Return the [X, Y] coordinate for the center point of the cell that contains the specified text.  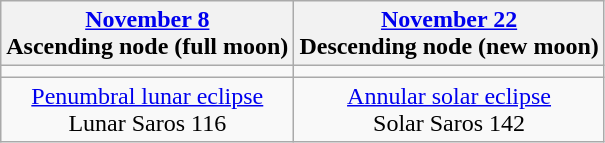
November 8Ascending node (full moon) [148, 34]
Penumbral lunar eclipseLunar Saros 116 [148, 110]
November 22Descending node (new moon) [449, 34]
Annular solar eclipseSolar Saros 142 [449, 110]
